Detect which cell encompasses the target text, then output its [x, y] center coordinate. 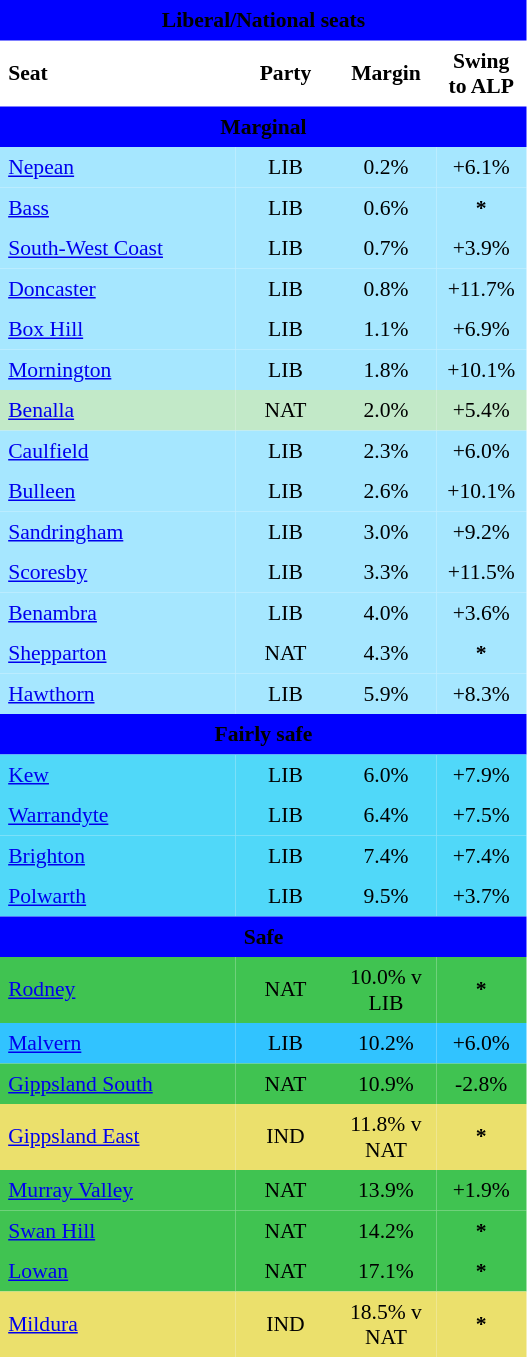
10.9% [386, 1083]
Doncaster [118, 288]
Kew [118, 774]
Seat [118, 73]
Polwarth [118, 896]
18.5% v NAT [386, 1324]
+11.7% [481, 288]
0.7% [386, 248]
3.0% [386, 531]
Fairly safe [264, 734]
+6.1% [481, 167]
+7.4% [481, 855]
Lowan [118, 1271]
Benalla [118, 410]
Sandringham [118, 531]
6.0% [386, 774]
2.0% [386, 410]
0.2% [386, 167]
+6.9% [481, 329]
Safe [264, 936]
+5.4% [481, 410]
South-West Coast [118, 248]
Marginal [264, 126]
13.9% [386, 1190]
1.1% [386, 329]
2.3% [386, 450]
11.8% v NAT [386, 1137]
+3.9% [481, 248]
+3.6% [481, 612]
Party [285, 73]
4.0% [386, 612]
Murray Valley [118, 1190]
Bulleen [118, 491]
10.0% v LIB [386, 990]
2.6% [386, 491]
7.4% [386, 855]
Bass [118, 207]
4.3% [386, 653]
Rodney [118, 990]
-2.8% [481, 1083]
Swing to ALP [481, 73]
+9.2% [481, 531]
0.8% [386, 288]
Mildura [118, 1324]
17.1% [386, 1271]
+11.5% [481, 572]
Gippsland South [118, 1083]
Benambra [118, 612]
Caulfield [118, 450]
Swan Hill [118, 1230]
Malvern [118, 1043]
6.4% [386, 815]
Warrandyte [118, 815]
+1.9% [481, 1190]
Brighton [118, 855]
Hawthorn [118, 693]
Box Hill [118, 329]
0.6% [386, 207]
9.5% [386, 896]
Mornington [118, 369]
3.3% [386, 572]
Margin [386, 73]
Nepean [118, 167]
1.8% [386, 369]
+7.9% [481, 774]
Shepparton [118, 653]
10.2% [386, 1043]
14.2% [386, 1230]
+3.7% [481, 896]
Gippsland East [118, 1137]
5.9% [386, 693]
+8.3% [481, 693]
Scoresby [118, 572]
Liberal/National seats [264, 20]
+7.5% [481, 815]
